Detect which cell encompasses the target text, then output its [x, y] center coordinate. 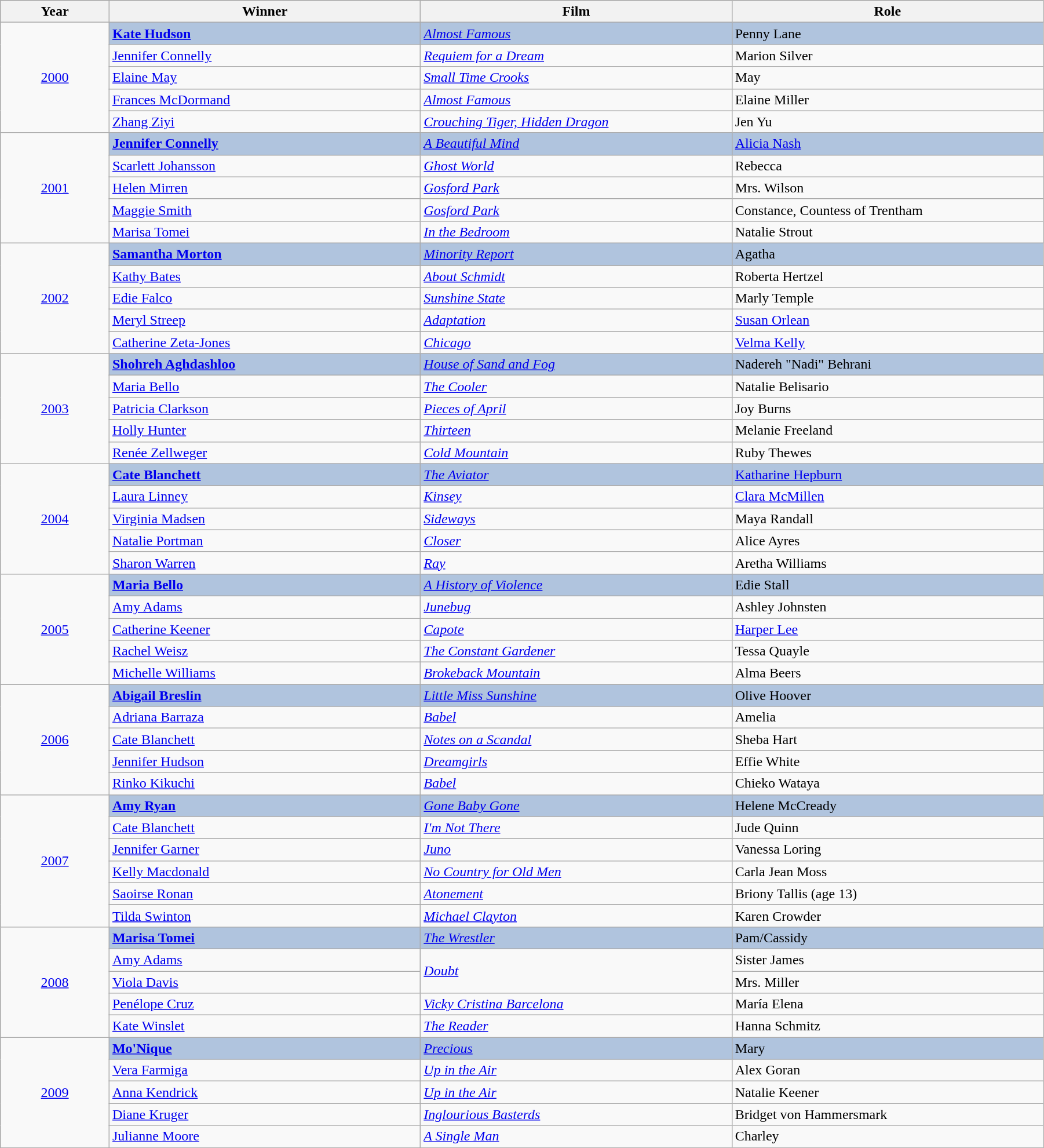
Jude Quinn [888, 828]
Inglourious Basterds [576, 1114]
Chieko Wataya [888, 783]
Thirteen [576, 431]
Sunshine State [576, 298]
Julianne Moore [264, 1136]
Diane Kruger [264, 1114]
I'm Not There [576, 828]
Small Time Crooks [576, 78]
Edie Falco [264, 298]
The Wrestler [576, 938]
Natalie Strout [888, 232]
Helene McCready [888, 806]
2008 [55, 982]
Marly Temple [888, 298]
Helen Mirren [264, 188]
2002 [55, 298]
Kelly Macdonald [264, 872]
Ashley Johnsten [888, 607]
Year [55, 12]
Kate Winslet [264, 1026]
Precious [576, 1048]
Chicago [576, 342]
Edie Stall [888, 585]
Mary [888, 1048]
The Constant Gardener [576, 651]
The Aviator [576, 475]
Saoirse Ronan [264, 894]
Sideways [576, 519]
Natalie Portman [264, 541]
Patricia Clarkson [264, 409]
About Schmidt [576, 276]
Elaine Miller [888, 100]
Maggie Smith [264, 210]
Pieces of April [576, 409]
Jennifer Hudson [264, 761]
The Cooler [576, 387]
Meryl Streep [264, 320]
2005 [55, 629]
Juno [576, 850]
Vera Farmiga [264, 1070]
Briony Tallis (age 13) [888, 894]
Maya Randall [888, 519]
2001 [55, 188]
Clara McMillen [888, 497]
Atonement [576, 894]
Sister James [888, 960]
2004 [55, 519]
Constance, Countess of Trentham [888, 210]
Frances McDormand [264, 100]
Karen Crowder [888, 916]
Alicia Nash [888, 144]
Melanie Freeland [888, 431]
Catherine Zeta-Jones [264, 342]
Shohreh Aghdashloo [264, 365]
Dreamgirls [576, 761]
Mrs. Miller [888, 982]
Jennifer Garner [264, 850]
Adaptation [576, 320]
A Beautiful Mind [576, 144]
Virginia Madsen [264, 519]
Michael Clayton [576, 916]
Vicky Cristina Barcelona [576, 1004]
Adriana Barraza [264, 717]
Notes on a Scandal [576, 739]
Rebecca [888, 166]
Amelia [888, 717]
2009 [55, 1092]
Susan Orlean [888, 320]
Sheba Hart [888, 739]
Zhang Ziyi [264, 122]
Aretha Williams [888, 563]
2000 [55, 78]
Holly Hunter [264, 431]
Hanna Schmitz [888, 1026]
Olive Hoover [888, 695]
Closer [576, 541]
Tessa Quayle [888, 651]
Winner [264, 12]
Gone Baby Gone [576, 806]
Kinsey [576, 497]
Samantha Morton [264, 254]
Joy Burns [888, 409]
Crouching Tiger, Hidden Dragon [576, 122]
Alice Ayres [888, 541]
Marion Silver [888, 56]
Penélope Cruz [264, 1004]
Role [888, 12]
Vanessa Loring [888, 850]
House of Sand and Fog [576, 365]
Nadereh "Nadi" Behrani [888, 365]
Little Miss Sunshine [576, 695]
May [888, 78]
Rinko Kikuchi [264, 783]
Alma Beers [888, 673]
Doubt [576, 971]
Cold Mountain [576, 453]
Natalie Keener [888, 1092]
A History of Violence [576, 585]
2007 [55, 861]
In the Bedroom [576, 232]
Kathy Bates [264, 276]
Brokeback Mountain [576, 673]
Mo'Nique [264, 1048]
Renée Zellweger [264, 453]
Anna Kendrick [264, 1092]
Tilda Swinton [264, 916]
Requiem for a Dream [576, 56]
Ruby Thewes [888, 453]
Scarlett Johansson [264, 166]
Pam/Cassidy [888, 938]
Rachel Weisz [264, 651]
No Country for Old Men [576, 872]
Jen Yu [888, 122]
Michelle Williams [264, 673]
Abigail Breslin [264, 695]
Film [576, 12]
Junebug [576, 607]
2006 [55, 739]
Viola Davis [264, 982]
Capote [576, 629]
Velma Kelly [888, 342]
Harper Lee [888, 629]
Minority Report [576, 254]
Katharine Hepburn [888, 475]
Laura Linney [264, 497]
Alex Goran [888, 1070]
Kate Hudson [264, 34]
Ray [576, 563]
Natalie Belisario [888, 387]
Roberta Hertzel [888, 276]
Bridget von Hammersmark [888, 1114]
Ghost World [576, 166]
The Reader [576, 1026]
A Single Man [576, 1136]
Agatha [888, 254]
Sharon Warren [264, 563]
Carla Jean Moss [888, 872]
2003 [55, 409]
Catherine Keener [264, 629]
Penny Lane [888, 34]
Amy Ryan [264, 806]
Charley [888, 1136]
Effie White [888, 761]
Elaine May [264, 78]
Mrs. Wilson [888, 188]
María Elena [888, 1004]
